From the cell containing the given text, extract its center point as (x, y) coordinate. 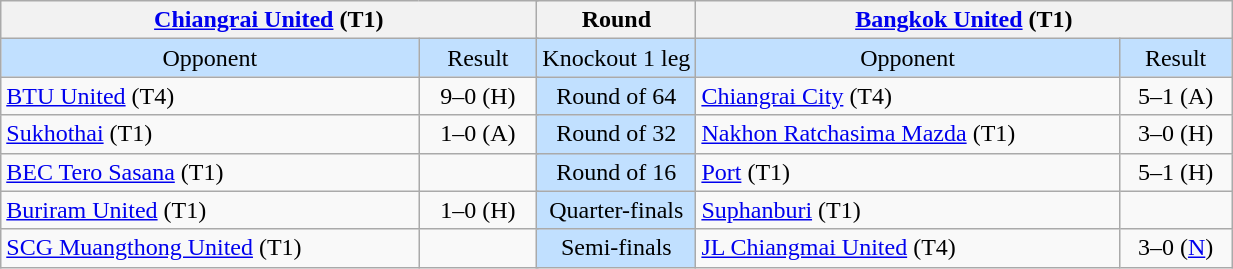
9–0 (H) (478, 96)
Port (T1) (908, 172)
1–0 (A) (478, 134)
3–0 (N) (1176, 248)
1–0 (H) (478, 210)
Quarter-finals (616, 210)
Suphanburi (T1) (908, 210)
Round (616, 20)
BTU United (T4) (210, 96)
Round of 32 (616, 134)
3–0 (H) (1176, 134)
SCG Muangthong United (T1) (210, 248)
Bangkok United (T1) (964, 20)
5–1 (H) (1176, 172)
BEC Tero Sasana (T1) (210, 172)
5–1 (A) (1176, 96)
Semi-finals (616, 248)
Round of 16 (616, 172)
Chiangrai United (T1) (269, 20)
Sukhothai (T1) (210, 134)
Buriram United (T1) (210, 210)
Nakhon Ratchasima Mazda (T1) (908, 134)
JL Chiangmai United (T4) (908, 248)
Round of 64 (616, 96)
Chiangrai City (T4) (908, 96)
Knockout 1 leg (616, 58)
